Identify which cell holds the provided text, then report its [X, Y] central coordinate. 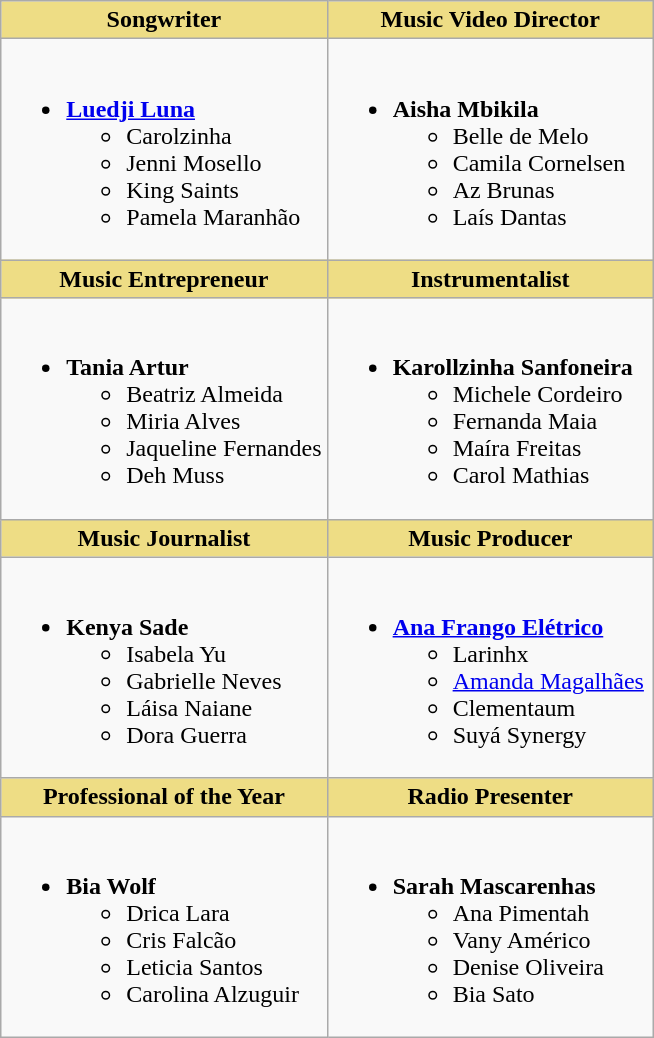
Instrumentalist [490, 279]
Music Journalist [164, 538]
Music Producer [490, 538]
Professional of the Year [164, 797]
Sarah MascarenhasAna PimentahVany AméricoDenise OliveiraBia Sato [490, 926]
Radio Presenter [490, 797]
Karollzinha SanfoneiraMichele CordeiroFernanda MaiaMaíra FreitasCarol Mathias [490, 408]
Songwriter [164, 20]
Luedji LunaCarolzinhaJenni MoselloKing SaintsPamela Maranhão [164, 150]
Tania ArturBeatriz AlmeidaMiria AlvesJaqueline FernandesDeh Muss [164, 408]
Kenya SadeIsabela YuGabrielle NevesLáisa NaianeDora Guerra [164, 668]
Ana Frango ElétricoLarinhxAmanda MagalhãesClementaumSuyá Synergy [490, 668]
Aisha MbikilaBelle de MeloCamila CornelsenAz BrunasLaís Dantas [490, 150]
Music Video Director [490, 20]
Music Entrepreneur [164, 279]
Bia WolfDrica LaraCris FalcãoLeticia SantosCarolina Alzuguir [164, 926]
